Pinpoint the cell where the given text exists, returning its (x, y) midpoint coordinate. 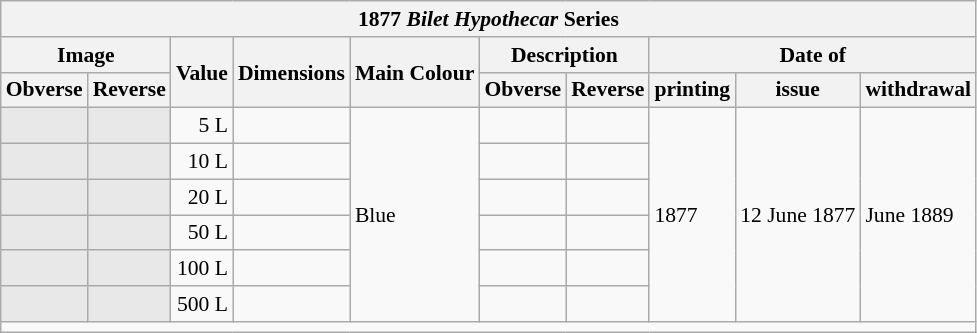
Dimensions (292, 72)
5 L (202, 126)
50 L (202, 233)
withdrawal (918, 90)
June 1889 (918, 215)
500 L (202, 304)
Description (564, 55)
1877 (692, 215)
Blue (414, 215)
printing (692, 90)
Image (86, 55)
20 L (202, 197)
1877 Bilet Hypothecar Series (488, 19)
12 June 1877 (798, 215)
100 L (202, 269)
Date of (812, 55)
issue (798, 90)
Value (202, 72)
10 L (202, 162)
Main Colour (414, 72)
